Search for the cell housing the specified text and yield its (x, y) center coordinate. 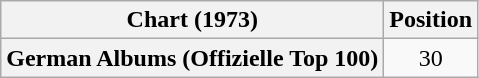
German Albums (Offizielle Top 100) (192, 58)
30 (431, 58)
Position (431, 20)
Chart (1973) (192, 20)
